Find where the given text appears and provide that cell's center as [X, Y] coordinate. 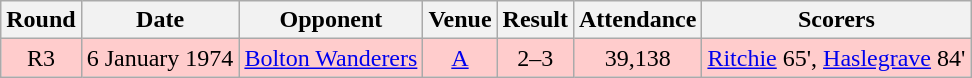
A [460, 58]
6 January 1974 [160, 58]
Round [41, 20]
Scorers [836, 20]
Result [535, 20]
2–3 [535, 58]
Date [160, 20]
39,138 [637, 58]
Opponent [331, 20]
Bolton Wanderers [331, 58]
Attendance [637, 20]
R3 [41, 58]
Venue [460, 20]
Ritchie 65', Haslegrave 84' [836, 58]
